Capture the cell that displays the provided text and extract its (x, y) central coordinate. 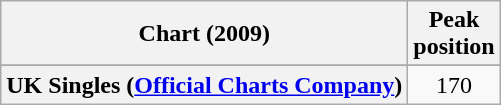
Chart (2009) (204, 34)
Peakposition (454, 34)
170 (454, 85)
UK Singles (Official Charts Company) (204, 85)
